Search for the cell housing the specified text and yield its [x, y] center coordinate. 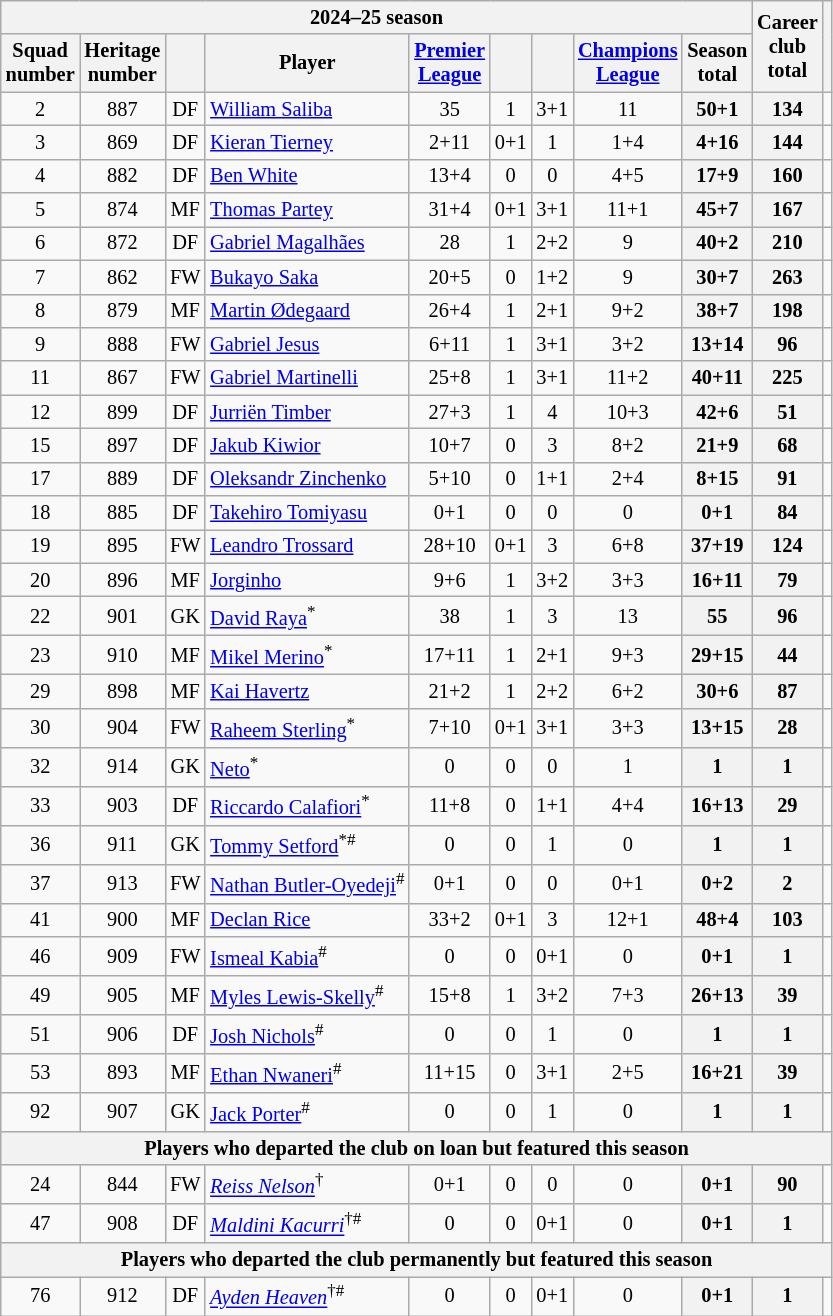
Jack Porter# [307, 1112]
160 [787, 176]
48+4 [717, 920]
896 [123, 580]
7+3 [628, 994]
84 [787, 513]
16+13 [717, 806]
8 [40, 311]
Neto* [307, 766]
Thomas Partey [307, 210]
8+2 [628, 445]
William Saliba [307, 109]
9+2 [628, 311]
38 [450, 616]
32 [40, 766]
Bukayo Saka [307, 277]
40+11 [717, 378]
Jorginho [307, 580]
50+1 [717, 109]
76 [40, 1296]
20 [40, 580]
37 [40, 884]
882 [123, 176]
Oleksandr Zinchenko [307, 479]
Martin Ødegaard [307, 311]
903 [123, 806]
Gabriel Jesus [307, 344]
879 [123, 311]
Gabriel Magalhães [307, 243]
17+9 [717, 176]
Ben White [307, 176]
33 [40, 806]
79 [787, 580]
Jakub Kiwior [307, 445]
87 [787, 691]
68 [787, 445]
46 [40, 956]
13+15 [717, 728]
6+2 [628, 691]
885 [123, 513]
1+4 [628, 142]
11+1 [628, 210]
Josh Nichols# [307, 1034]
4+16 [717, 142]
15+8 [450, 994]
888 [123, 344]
Takehiro Tomiyasu [307, 513]
5 [40, 210]
4+4 [628, 806]
31+4 [450, 210]
Riccardo Calafiori* [307, 806]
910 [123, 654]
103 [787, 920]
Reiss Nelson† [307, 1184]
Heritagenumber [123, 63]
26+13 [717, 994]
Careerclubtotal [787, 46]
21+9 [717, 445]
33+2 [450, 920]
869 [123, 142]
30+7 [717, 277]
12+1 [628, 920]
30 [40, 728]
Mikel Merino* [307, 654]
0+2 [717, 884]
16+11 [717, 580]
47 [40, 1224]
Myles Lewis-Skelly# [307, 994]
11+2 [628, 378]
889 [123, 479]
Raheem Sterling* [307, 728]
Squadnumber [40, 63]
24 [40, 1184]
15 [40, 445]
35 [450, 109]
Ismeal Kabia# [307, 956]
7 [40, 277]
4+5 [628, 176]
Maldini Kacurri†# [307, 1224]
92 [40, 1112]
907 [123, 1112]
134 [787, 109]
6+11 [450, 344]
28+10 [450, 546]
2+11 [450, 142]
11+15 [450, 1072]
225 [787, 378]
17 [40, 479]
Tommy Setford*# [307, 844]
91 [787, 479]
41 [40, 920]
David Raya* [307, 616]
9+3 [628, 654]
10+7 [450, 445]
898 [123, 691]
905 [123, 994]
38+7 [717, 311]
20+5 [450, 277]
27+3 [450, 412]
Gabriel Martinelli [307, 378]
908 [123, 1224]
263 [787, 277]
2024–25 season [376, 17]
Kieran Tierney [307, 142]
25+8 [450, 378]
895 [123, 546]
Leandro Trossard [307, 546]
9+6 [450, 580]
912 [123, 1296]
901 [123, 616]
Seasontotal [717, 63]
5+10 [450, 479]
867 [123, 378]
Declan Rice [307, 920]
Kai Havertz [307, 691]
198 [787, 311]
893 [123, 1072]
PremierLeague [450, 63]
Ethan Nwaneri# [307, 1072]
Ayden Heaven†# [307, 1296]
44 [787, 654]
900 [123, 920]
21+2 [450, 691]
144 [787, 142]
16+21 [717, 1072]
90 [787, 1184]
2+4 [628, 479]
904 [123, 728]
30+6 [717, 691]
887 [123, 109]
18 [40, 513]
Jurriën Timber [307, 412]
13+14 [717, 344]
909 [123, 956]
36 [40, 844]
Players who departed the club on loan but featured this season [416, 1148]
7+10 [450, 728]
Nathan Butler-Oyedeji# [307, 884]
6+8 [628, 546]
913 [123, 884]
40+2 [717, 243]
10+3 [628, 412]
6 [40, 243]
11+8 [450, 806]
906 [123, 1034]
12 [40, 412]
899 [123, 412]
911 [123, 844]
872 [123, 243]
29+15 [717, 654]
53 [40, 1072]
2+5 [628, 1072]
8+15 [717, 479]
49 [40, 994]
124 [787, 546]
19 [40, 546]
897 [123, 445]
1+2 [552, 277]
844 [123, 1184]
55 [717, 616]
ChampionsLeague [628, 63]
42+6 [717, 412]
914 [123, 766]
Players who departed the club permanently but featured this season [416, 1260]
Player [307, 63]
13 [628, 616]
17+11 [450, 654]
22 [40, 616]
23 [40, 654]
13+4 [450, 176]
167 [787, 210]
45+7 [717, 210]
37+19 [717, 546]
210 [787, 243]
862 [123, 277]
26+4 [450, 311]
874 [123, 210]
